Return the [X, Y] coordinate for the center point of the cell that contains the specified text.  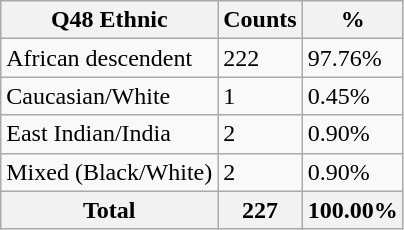
Total [110, 210]
1 [260, 96]
222 [260, 58]
100.00% [352, 210]
0.45% [352, 96]
227 [260, 210]
Caucasian/White [110, 96]
% [352, 20]
Mixed (Black/White) [110, 172]
Q48 Ethnic [110, 20]
Counts [260, 20]
97.76% [352, 58]
African descendent [110, 58]
East Indian/India [110, 134]
